For the text-containing cell, return its midpoint in [X, Y] coordinate format. 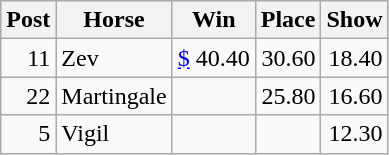
16.60 [354, 96]
Horse [114, 20]
Place [288, 20]
30.60 [288, 58]
18.40 [354, 58]
Martingale [114, 96]
Vigil [114, 134]
Post [28, 20]
Win [214, 20]
$ 40.40 [214, 58]
Show [354, 20]
12.30 [354, 134]
11 [28, 58]
Zev [114, 58]
22 [28, 96]
25.80 [288, 96]
5 [28, 134]
